From the cell containing the given text, extract its center point as (X, Y) coordinate. 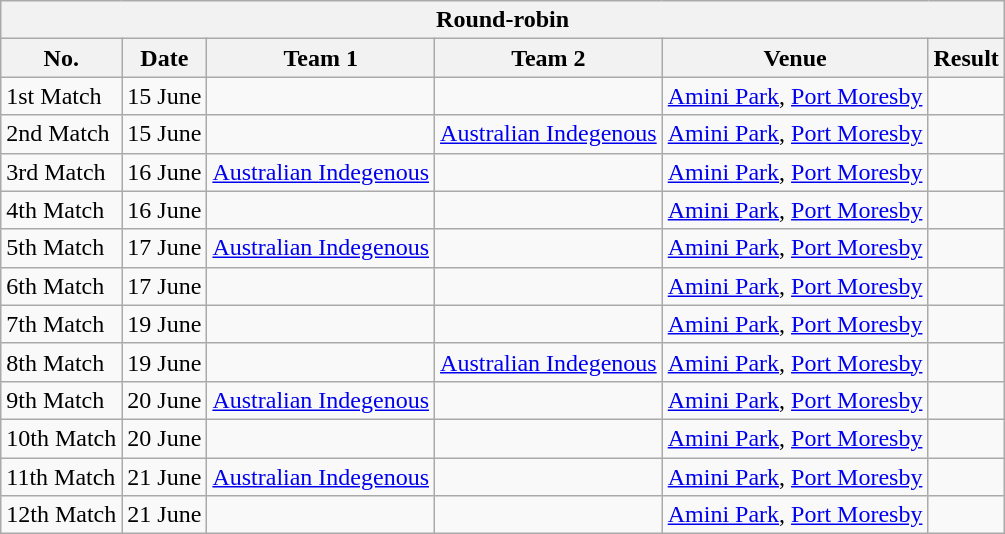
12th Match (62, 515)
Round-robin (503, 20)
No. (62, 58)
10th Match (62, 438)
2nd Match (62, 134)
Team 1 (321, 58)
Team 2 (549, 58)
11th Match (62, 477)
1st Match (62, 96)
Venue (795, 58)
5th Match (62, 248)
8th Match (62, 362)
7th Match (62, 324)
4th Match (62, 210)
3rd Match (62, 172)
Date (164, 58)
9th Match (62, 400)
Result (966, 58)
6th Match (62, 286)
